Extract the [X, Y] coordinate from the center of the cell holding the provided text.  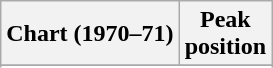
Chart (1970–71) [90, 34]
Peakposition [225, 34]
